Return [x, y] of the center of cell containing provided text 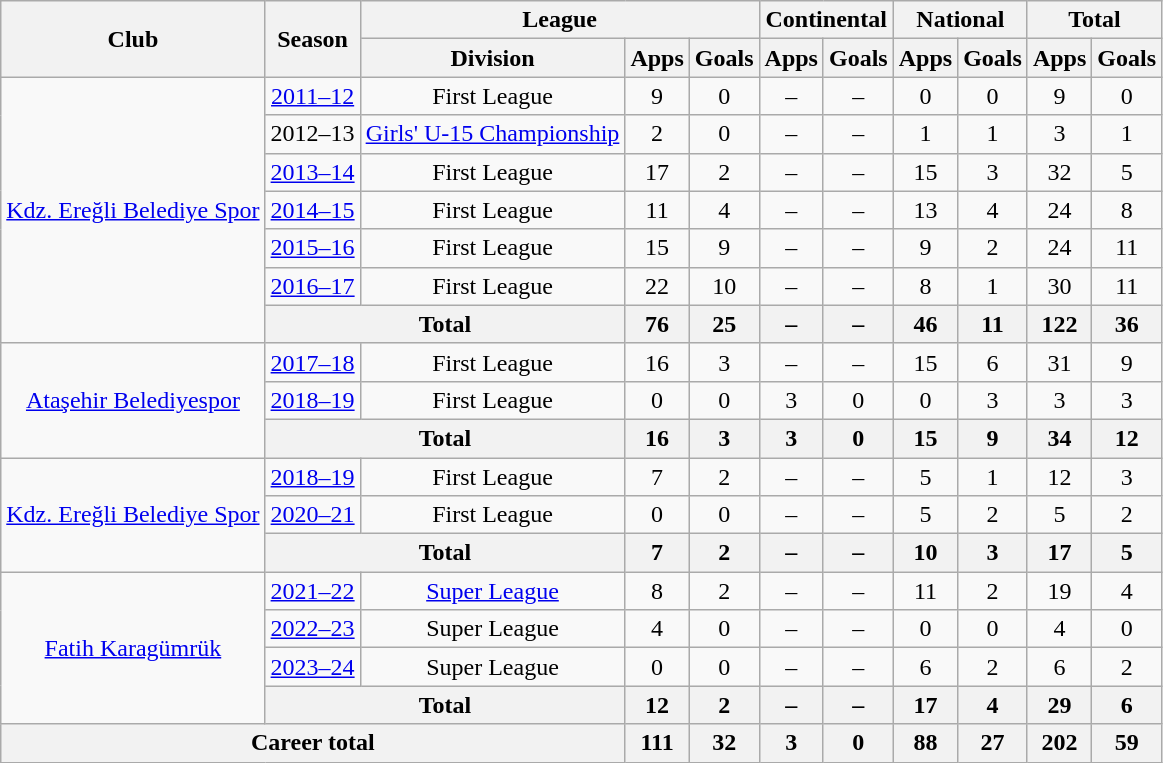
Club [133, 39]
27 [993, 743]
Girls' U-15 Championship [492, 134]
22 [657, 286]
2022–23 [312, 629]
League [560, 20]
31 [1059, 362]
Fatih Karagümrük [133, 648]
2014–15 [312, 210]
19 [1059, 591]
34 [1059, 438]
122 [1059, 324]
202 [1059, 743]
2016–17 [312, 286]
30 [1059, 286]
13 [925, 210]
Ataşehir Belediyespor [133, 400]
2012–13 [312, 134]
111 [657, 743]
2011–12 [312, 96]
2021–22 [312, 591]
Season [312, 39]
88 [925, 743]
Career total [313, 743]
46 [925, 324]
2015–16 [312, 248]
36 [1127, 324]
Division [492, 58]
Continental [826, 20]
2013–14 [312, 172]
2023–24 [312, 667]
National [960, 20]
76 [657, 324]
2020–21 [312, 515]
2017–18 [312, 362]
29 [1059, 705]
25 [724, 324]
59 [1127, 743]
